Return the [X, Y] coordinate for the center point of the cell that contains the specified text.  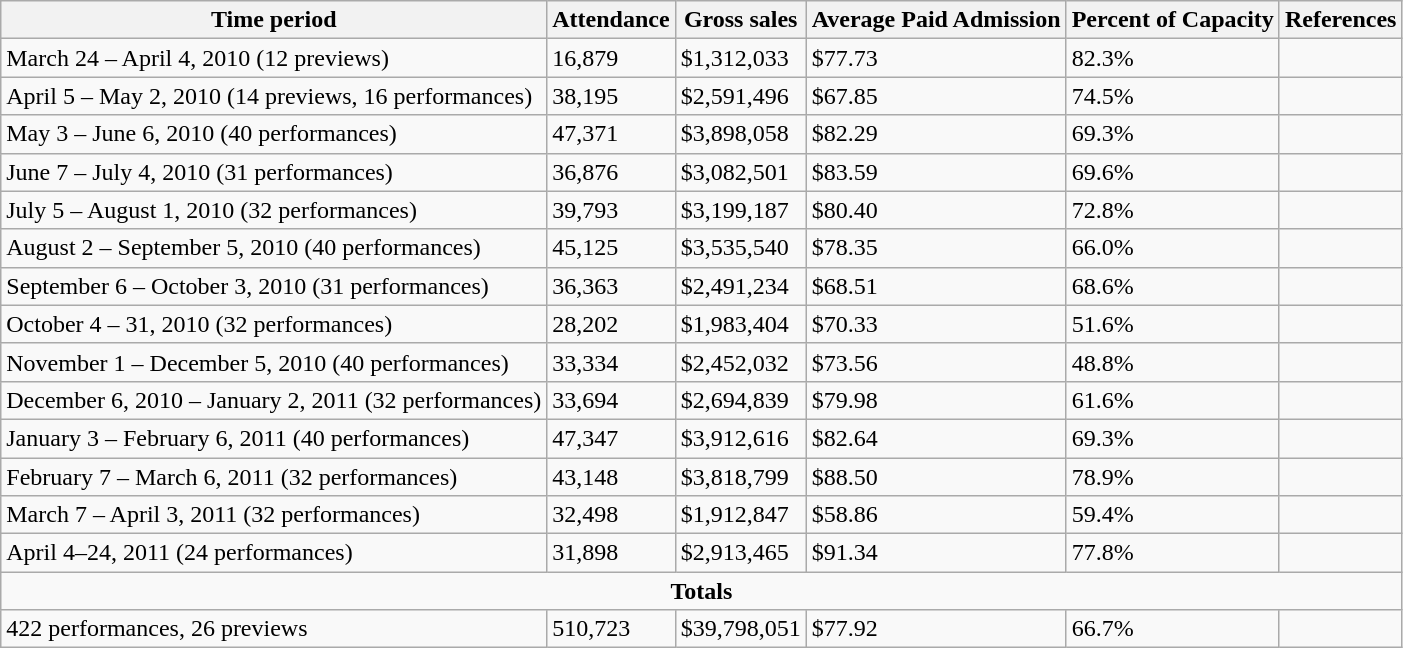
66.7% [1172, 629]
February 7 – March 6, 2011 (32 performances) [274, 477]
32,498 [611, 515]
March 7 – April 3, 2011 (32 performances) [274, 515]
May 3 – June 6, 2010 (40 performances) [274, 134]
August 2 – September 5, 2010 (40 performances) [274, 248]
510,723 [611, 629]
422 performances, 26 previews [274, 629]
$58.86 [936, 515]
16,879 [611, 58]
33,334 [611, 362]
$2,452,032 [740, 362]
39,793 [611, 210]
$79.98 [936, 400]
March 24 – April 4, 2010 (12 previews) [274, 58]
November 1 – December 5, 2010 (40 performances) [274, 362]
38,195 [611, 96]
January 3 – February 6, 2011 (40 performances) [274, 438]
$80.40 [936, 210]
33,694 [611, 400]
61.6% [1172, 400]
45,125 [611, 248]
$77.73 [936, 58]
31,898 [611, 553]
51.6% [1172, 324]
47,347 [611, 438]
June 7 – July 4, 2010 (31 performances) [274, 172]
$83.59 [936, 172]
September 6 – October 3, 2010 (31 performances) [274, 286]
36,876 [611, 172]
77.8% [1172, 553]
Attendance [611, 20]
References [1340, 20]
36,363 [611, 286]
Average Paid Admission [936, 20]
Percent of Capacity [1172, 20]
Gross sales [740, 20]
82.3% [1172, 58]
$2,491,234 [740, 286]
$3,898,058 [740, 134]
December 6, 2010 – January 2, 2011 (32 performances) [274, 400]
78.9% [1172, 477]
$77.92 [936, 629]
$82.64 [936, 438]
October 4 – 31, 2010 (32 performances) [274, 324]
$68.51 [936, 286]
43,148 [611, 477]
April 4–24, 2011 (24 performances) [274, 553]
$1,912,847 [740, 515]
April 5 – May 2, 2010 (14 previews, 16 performances) [274, 96]
$70.33 [936, 324]
69.6% [1172, 172]
72.8% [1172, 210]
$78.35 [936, 248]
Totals [702, 591]
66.0% [1172, 248]
$39,798,051 [740, 629]
$2,913,465 [740, 553]
74.5% [1172, 96]
28,202 [611, 324]
$1,983,404 [740, 324]
$3,818,799 [740, 477]
$3,535,540 [740, 248]
$3,912,616 [740, 438]
$88.50 [936, 477]
$82.29 [936, 134]
$3,082,501 [740, 172]
July 5 – August 1, 2010 (32 performances) [274, 210]
48.8% [1172, 362]
47,371 [611, 134]
59.4% [1172, 515]
$2,591,496 [740, 96]
$2,694,839 [740, 400]
$73.56 [936, 362]
$67.85 [936, 96]
$1,312,033 [740, 58]
$3,199,187 [740, 210]
68.6% [1172, 286]
$91.34 [936, 553]
Time period [274, 20]
